Detect which cell encompasses the target text, then output its [x, y] center coordinate. 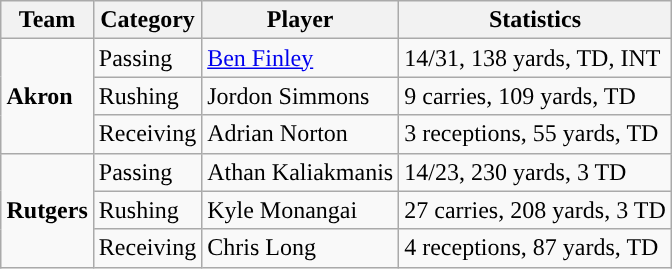
14/31, 138 yards, TD, INT [536, 58]
Team [47, 20]
27 carries, 208 yards, 3 TD [536, 210]
3 receptions, 55 yards, TD [536, 134]
Jordon Simmons [300, 96]
Kyle Monangai [300, 210]
Akron [47, 96]
Statistics [536, 20]
Chris Long [300, 248]
Adrian Norton [300, 134]
Athan Kaliakmanis [300, 172]
Player [300, 20]
Category [147, 20]
9 carries, 109 yards, TD [536, 96]
14/23, 230 yards, 3 TD [536, 172]
Ben Finley [300, 58]
Rutgers [47, 210]
4 receptions, 87 yards, TD [536, 248]
